Identify which cell holds the provided text, then report its (X, Y) central coordinate. 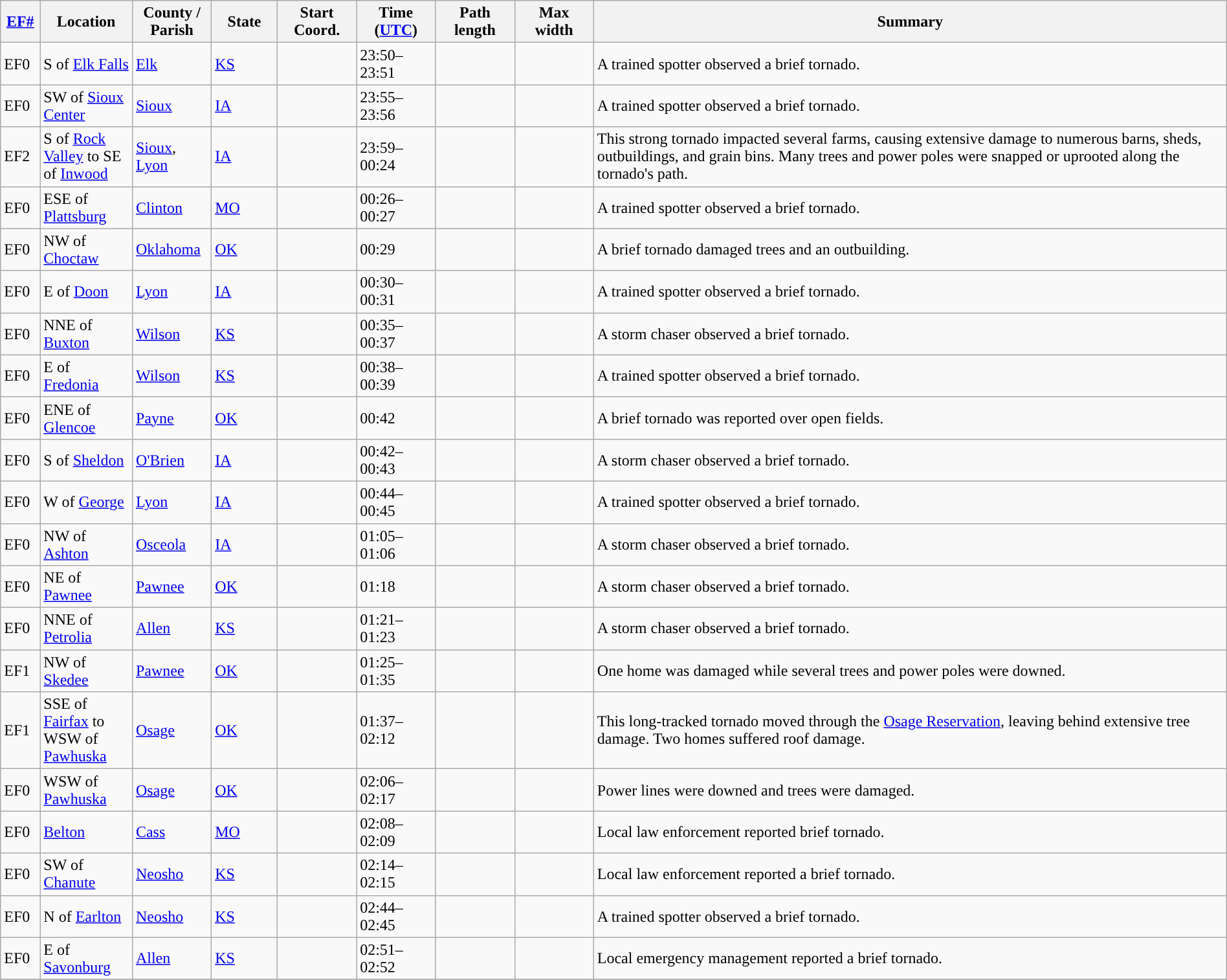
00:26–00:27 (396, 207)
Time (UTC) (396, 22)
01:37–02:12 (396, 730)
ENE of Glencoe (87, 418)
23:55–23:56 (396, 106)
S of Sheldon (87, 460)
EF2 (21, 157)
00:30–00:31 (396, 291)
S of Elk Falls (87, 63)
SW of Sioux Center (87, 106)
01:18 (396, 586)
NNE of Petrolia (87, 629)
01:05–01:06 (396, 544)
County / Parish (171, 22)
00:38–00:39 (396, 375)
A brief tornado was reported over open fields. (910, 418)
NW of Choctaw (87, 250)
S of Rock Valley to SE of Inwood (87, 157)
02:08–02:09 (396, 832)
This long-tracked tornado moved through the Osage Reservation, leaving behind extensive tree damage. Two homes suffered roof damage. (910, 730)
WSW of Pawhuska (87, 790)
00:42 (396, 418)
O'Brien (171, 460)
N of Earlton (87, 917)
Power lines were downed and trees were damaged. (910, 790)
Local law enforcement reported brief tornado. (910, 832)
NW of Ashton (87, 544)
00:35–00:37 (396, 334)
Sioux, Lyon (171, 157)
SW of Chanute (87, 874)
Belton (87, 832)
02:51–02:52 (396, 958)
One home was damaged while several trees and power poles were downed. (910, 671)
Sioux (171, 106)
NW of Skedee (87, 671)
02:14–02:15 (396, 874)
Clinton (171, 207)
00:29 (396, 250)
Local law enforcement reported a brief tornado. (910, 874)
01:21–01:23 (396, 629)
NE of Pawnee (87, 586)
23:59–00:24 (396, 157)
E of Savonburg (87, 958)
W of George (87, 502)
02:44–02:45 (396, 917)
A brief tornado damaged trees and an outbuilding. (910, 250)
SSE of Fairfax to WSW of Pawhuska (87, 730)
02:06–02:17 (396, 790)
01:25–01:35 (396, 671)
Start Coord. (316, 22)
NNE of Buxton (87, 334)
Elk (171, 63)
00:44–00:45 (396, 502)
Path length (475, 22)
Osceola (171, 544)
Cass (171, 832)
EF# (21, 22)
State (245, 22)
Max width (554, 22)
00:42–00:43 (396, 460)
ESE of Plattsburg (87, 207)
Oklahoma (171, 250)
E of Doon (87, 291)
Location (87, 22)
Summary (910, 22)
Payne (171, 418)
Local emergency management reported a brief tornado. (910, 958)
E of Fredonia (87, 375)
23:50–23:51 (396, 63)
